Scan for the cell matching the given text and deliver its (X, Y) coordinate at center. 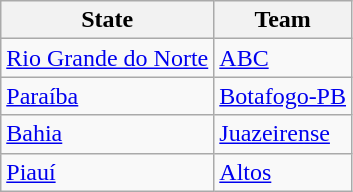
Botafogo-PB (283, 96)
State (108, 20)
Paraíba (108, 96)
Team (283, 20)
Altos (283, 172)
Rio Grande do Norte (108, 58)
Bahia (108, 134)
ABC (283, 58)
Juazeirense (283, 134)
Piauí (108, 172)
